From the cell containing the given text, extract its center point as [x, y] coordinate. 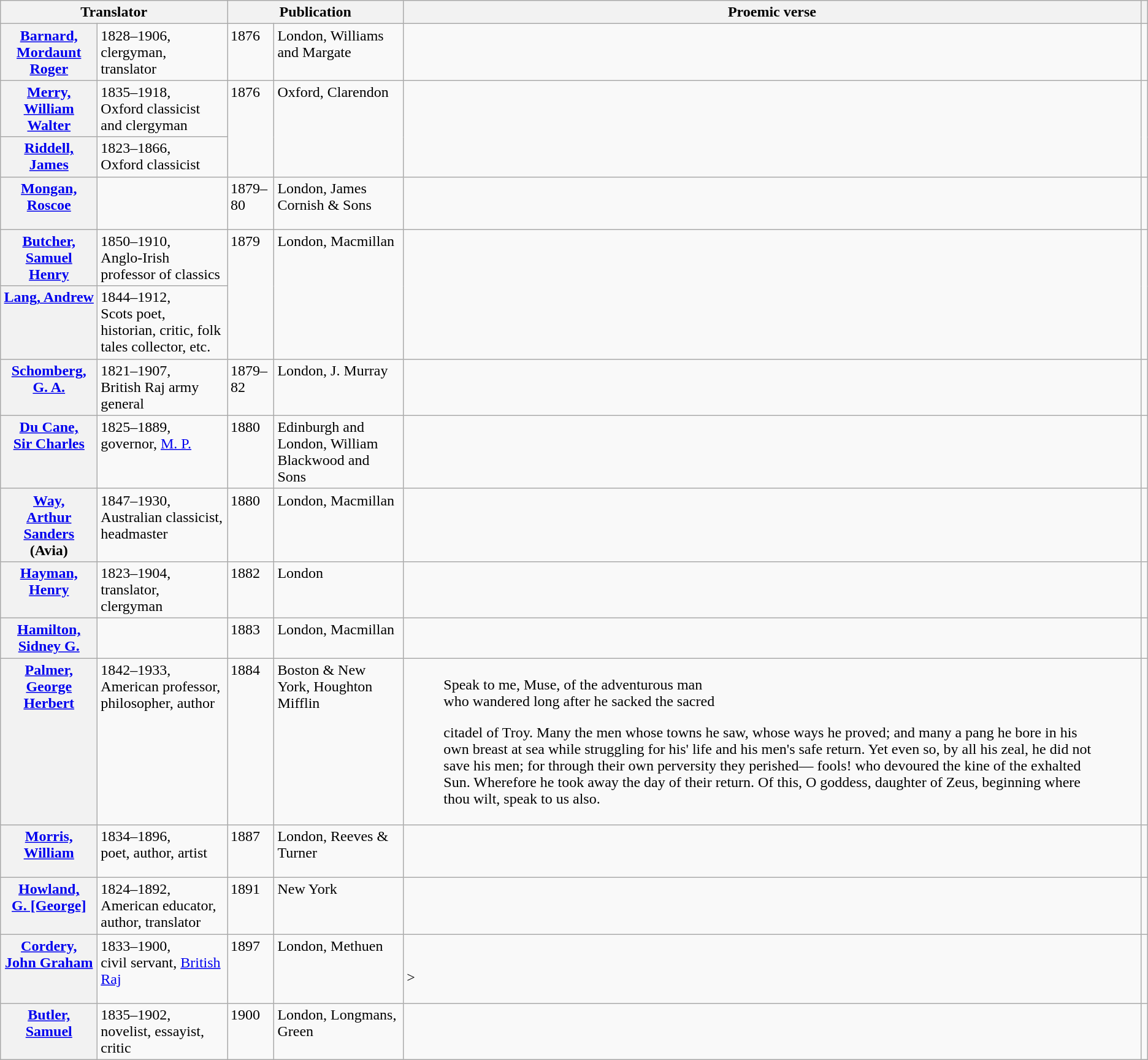
1847–1930,Australian classicist, headmaster [163, 525]
1833–1900,civil servant, British Raj [163, 969]
New York [339, 906]
Morris,William [49, 851]
Schomberg,G. A. [49, 387]
Publication [315, 12]
Lang, Andrew [49, 323]
Howland,G. [George] [49, 906]
1850–1910,Anglo-Irish professor of classics [163, 258]
1821–1907,British Raj army general [163, 387]
London, Reeves & Turner [339, 851]
1825–1889,governor, M. P. [163, 451]
1835–1918,Oxford classicist and clergyman [163, 109]
London, Williams and Margate [339, 52]
1879 [251, 294]
Oxford, Clarendon [339, 129]
Translator [114, 12]
Cordery,John Graham [49, 969]
1824–1892,American educator, author, translator [163, 906]
1897 [251, 969]
Barnard,Mordaunt Roger [49, 52]
London, Methuen [339, 969]
1828–1906,clergyman, translator [163, 52]
Du Cane,Sir Charles [49, 451]
1842–1933,American professor, philosopher, author [163, 741]
> [772, 969]
London, Longmans, Green [339, 1032]
1883 [251, 638]
Way,Arthur Sanders (Avia) [49, 525]
Merry, William Walter [49, 109]
1823–1866,Oxford classicist [163, 157]
1879–82 [251, 387]
Hamilton,Sidney G. [49, 638]
London, J. Murray [339, 387]
Riddell, James [49, 157]
Butcher,Samuel Henry [49, 258]
1834–1896,poet, author, artist [163, 851]
Palmer,George Herbert [49, 741]
Edinburgh and London, William Blackwood and Sons [339, 451]
Butler,Samuel [49, 1032]
Hayman,Henry [49, 590]
Boston & New York, Houghton Mifflin [339, 741]
1884 [251, 741]
1887 [251, 851]
1891 [251, 906]
Proemic verse [772, 12]
Mongan,Roscoe [49, 203]
1823–1904,translator, clergyman [163, 590]
1835–1902,novelist, essayist, critic [163, 1032]
London [339, 590]
1882 [251, 590]
1844–1912,Scots poet, historian, critic, folk tales collector, etc. [163, 323]
1900 [251, 1032]
London, James Cornish & Sons [339, 203]
1879–80 [251, 203]
